Provide the (x, y) coordinate of the cell's center where the given text is located.  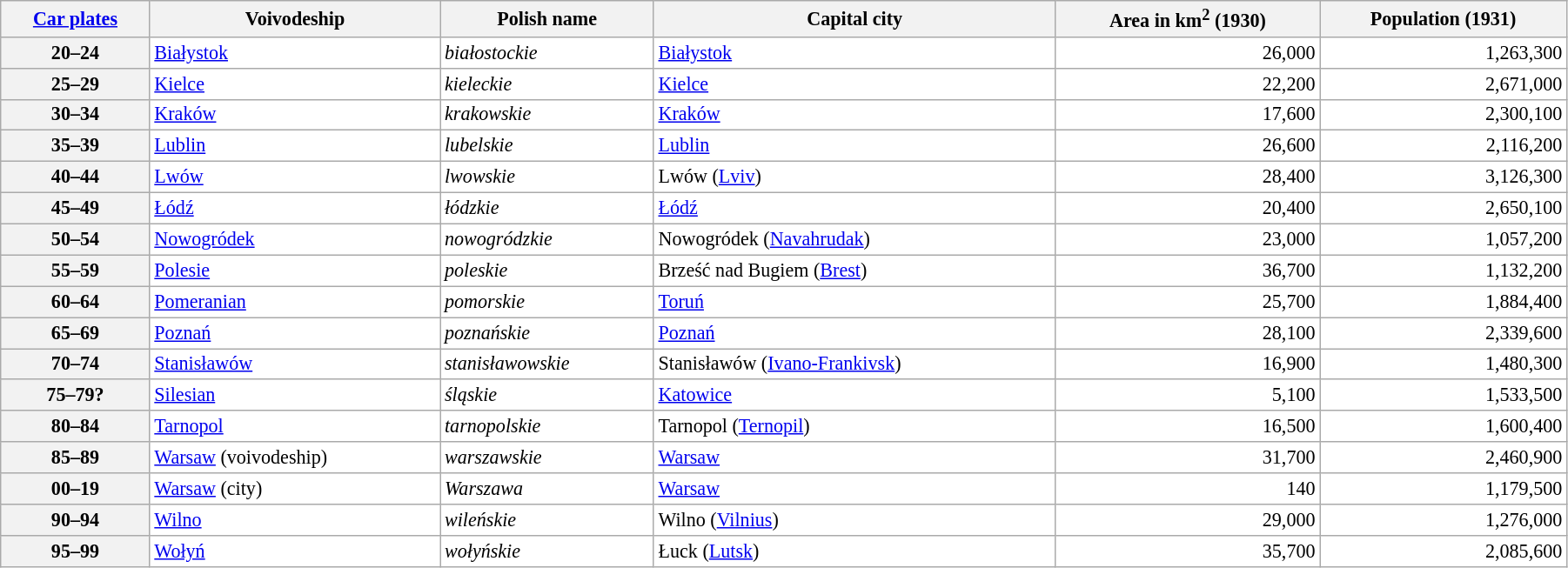
25–29 (75, 84)
Pomeranian (295, 302)
16,500 (1188, 426)
krakowskie (547, 115)
tarnopolskie (547, 426)
wileńskie (547, 519)
Toruń (854, 302)
Polish name (547, 18)
śląskie (547, 395)
95–99 (75, 551)
85–89 (75, 458)
wołyńskie (547, 551)
Brześć nad Bugiem (Brest) (854, 271)
80–84 (75, 426)
29,000 (1188, 519)
5,100 (1188, 395)
Car plates (75, 18)
Area in km2 (1930) (1188, 18)
Voivodeship (295, 18)
28,400 (1188, 177)
22,200 (1188, 84)
16,900 (1188, 364)
Polesie (295, 271)
Katowice (854, 395)
Tarnopol (Ternopil) (854, 426)
Wołyń (295, 551)
2,460,900 (1444, 458)
poznańskie (547, 332)
3,126,300 (1444, 177)
Łuck (Lutsk) (854, 551)
Stanisławów (295, 364)
60–64 (75, 302)
1,132,200 (1444, 271)
23,000 (1188, 239)
Wilno (295, 519)
stanisławowskie (547, 364)
45–49 (75, 208)
2,339,600 (1444, 332)
Wilno (Vilnius) (854, 519)
90–94 (75, 519)
30–34 (75, 115)
Tarnopol (295, 426)
75–79? (75, 395)
31,700 (1188, 458)
białostockie (547, 52)
00–19 (75, 489)
Lwów (Lviv) (854, 177)
1,263,300 (1444, 52)
1,884,400 (1444, 302)
Warsaw (city) (295, 489)
warszawskie (547, 458)
2,671,000 (1444, 84)
35–39 (75, 146)
2,116,200 (1444, 146)
25,700 (1188, 302)
1,179,500 (1444, 489)
Stanisławów (Ivano-Frankivsk) (854, 364)
Capital city (854, 18)
1,057,200 (1444, 239)
70–74 (75, 364)
35,700 (1188, 551)
55–59 (75, 271)
Nowogródek (Navahrudak) (854, 239)
Lwów (295, 177)
lwowskie (547, 177)
kieleckie (547, 84)
lubelskie (547, 146)
26,600 (1188, 146)
20–24 (75, 52)
nowogródzkie (547, 239)
1,600,400 (1444, 426)
140 (1188, 489)
65–69 (75, 332)
łódzkie (547, 208)
pomorskie (547, 302)
poleskie (547, 271)
Warszawa (547, 489)
20,400 (1188, 208)
50–54 (75, 239)
36,700 (1188, 271)
28,100 (1188, 332)
17,600 (1188, 115)
2,300,100 (1444, 115)
Warsaw (voivodeship) (295, 458)
1,480,300 (1444, 364)
40–44 (75, 177)
1,533,500 (1444, 395)
Silesian (295, 395)
2,085,600 (1444, 551)
2,650,100 (1444, 208)
26,000 (1188, 52)
1,276,000 (1444, 519)
Nowogródek (295, 239)
Population (1931) (1444, 18)
